Capture the cell that displays the provided text and extract its [x, y] central coordinate. 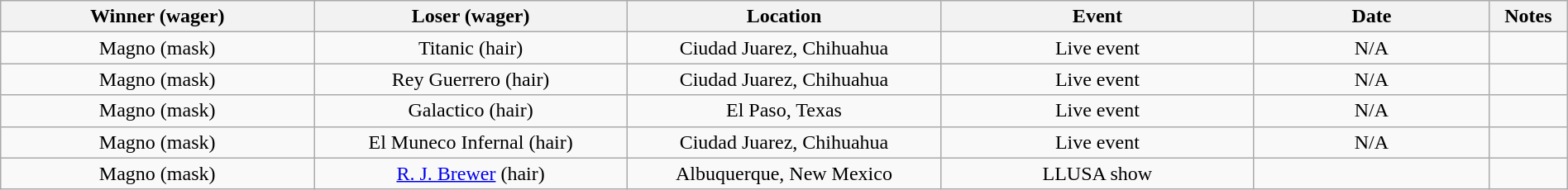
Notes [1528, 17]
Rey Guerrero (hair) [471, 79]
Loser (wager) [471, 17]
El Muneco Infernal (hair) [471, 142]
LLUSA show [1097, 173]
Event [1097, 17]
Location [784, 17]
El Paso, Texas [784, 111]
R. J. Brewer (hair) [471, 173]
Winner (wager) [157, 17]
Date [1371, 17]
Titanic (hair) [471, 48]
Albuquerque, New Mexico [784, 173]
Galactico (hair) [471, 111]
